Locate the cell with the specified text and output its (x, y) center coordinate. 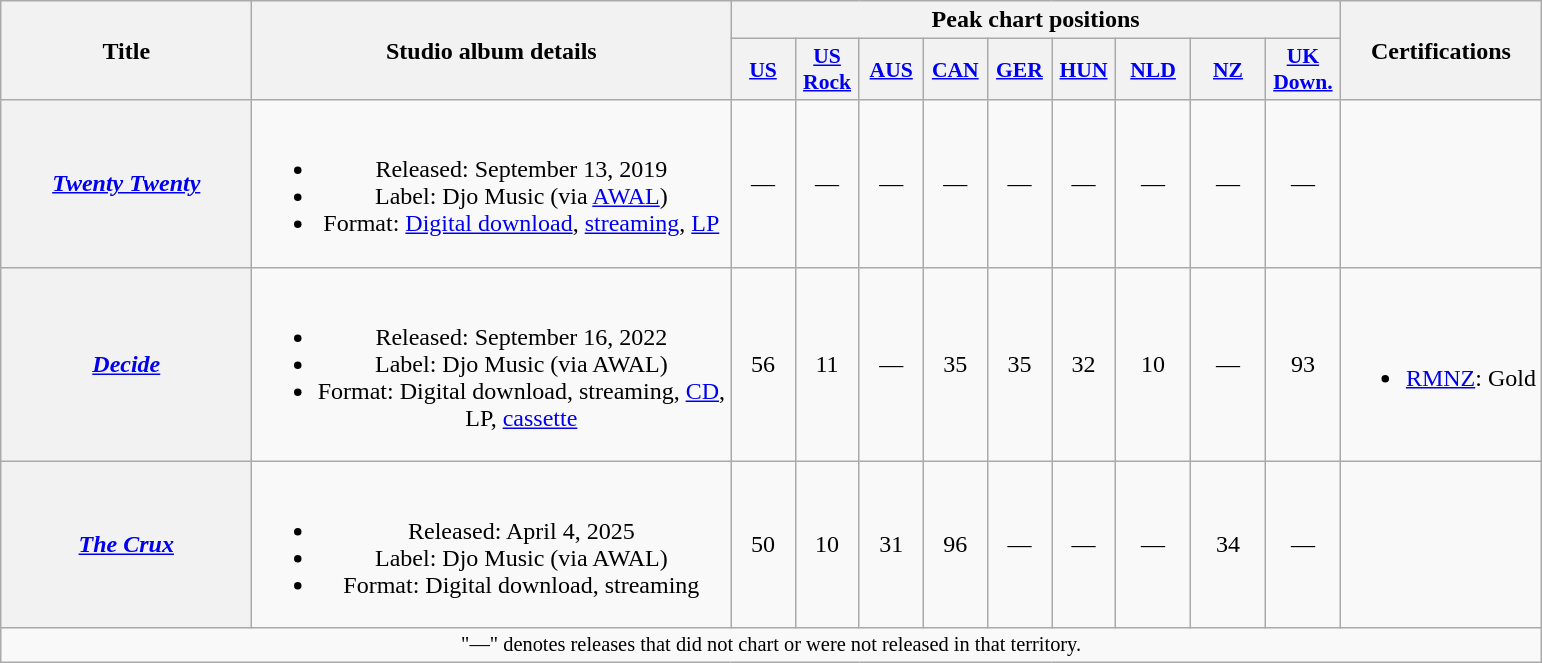
Decide (126, 364)
The Crux (126, 544)
GER (1019, 70)
11 (827, 364)
Peak chart positions (1036, 20)
NZ (1228, 70)
Released: September 13, 2019Label: Djo Music (via AWAL)Format: Digital download, streaming, LP (492, 184)
32 (1084, 364)
31 (891, 544)
"—" denotes releases that did not chart or were not released in that territory. (772, 645)
Certifications (1440, 50)
CAN (955, 70)
34 (1228, 544)
56 (763, 364)
US (763, 70)
Released: April 4, 2025Label: Djo Music (via AWAL)Format: Digital download, streaming (492, 544)
Twenty Twenty (126, 184)
Released: September 16, 2022Label: Djo Music (via AWAL)Format: Digital download, streaming, CD, LP, cassette (492, 364)
50 (763, 544)
USRock (827, 70)
Studio album details (492, 50)
93 (1302, 364)
HUN (1084, 70)
96 (955, 544)
UK Down. (1302, 70)
Title (126, 50)
RMNZ: Gold (1440, 364)
AUS (891, 70)
NLD (1154, 70)
